Return the [X, Y] coordinate for the center point of the cell that contains the specified text.  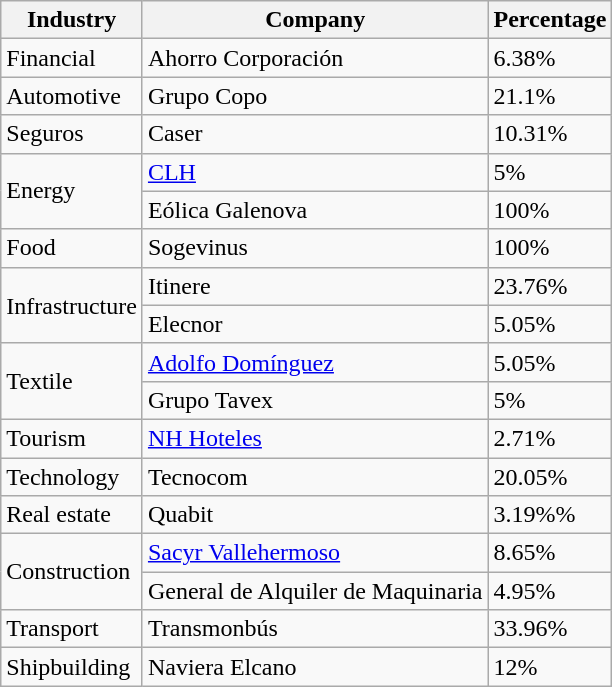
Tourism [72, 438]
Sogevinus [315, 248]
Transport [72, 629]
CLH [315, 172]
Transmonbús [315, 629]
Percentage [550, 20]
General de Alquiler de Maquinaria [315, 591]
Real estate [72, 515]
20.05% [550, 477]
2.71% [550, 438]
Tecnocom [315, 477]
Eólica Galenova [315, 210]
Ahorro Corporación [315, 58]
Seguros [72, 134]
Industry [72, 20]
21.1% [550, 96]
Automotive [72, 96]
Shipbuilding [72, 667]
10.31% [550, 134]
Adolfo Domínguez [315, 362]
Financial [72, 58]
Construction [72, 572]
Grupo Copo [315, 96]
12% [550, 667]
Caser [315, 134]
3.19%% [550, 515]
4.95% [550, 591]
Itinere [315, 286]
33.96% [550, 629]
Quabit [315, 515]
Technology [72, 477]
Energy [72, 191]
Grupo Tavex [315, 400]
NH Hoteles [315, 438]
8.65% [550, 553]
Sacyr Vallehermoso [315, 553]
Naviera Elcano [315, 667]
Company [315, 20]
Infrastructure [72, 305]
23.76% [550, 286]
Textile [72, 381]
Elecnor [315, 324]
6.38% [550, 58]
Food [72, 248]
